Capture the cell that displays the provided text and extract its [x, y] central coordinate. 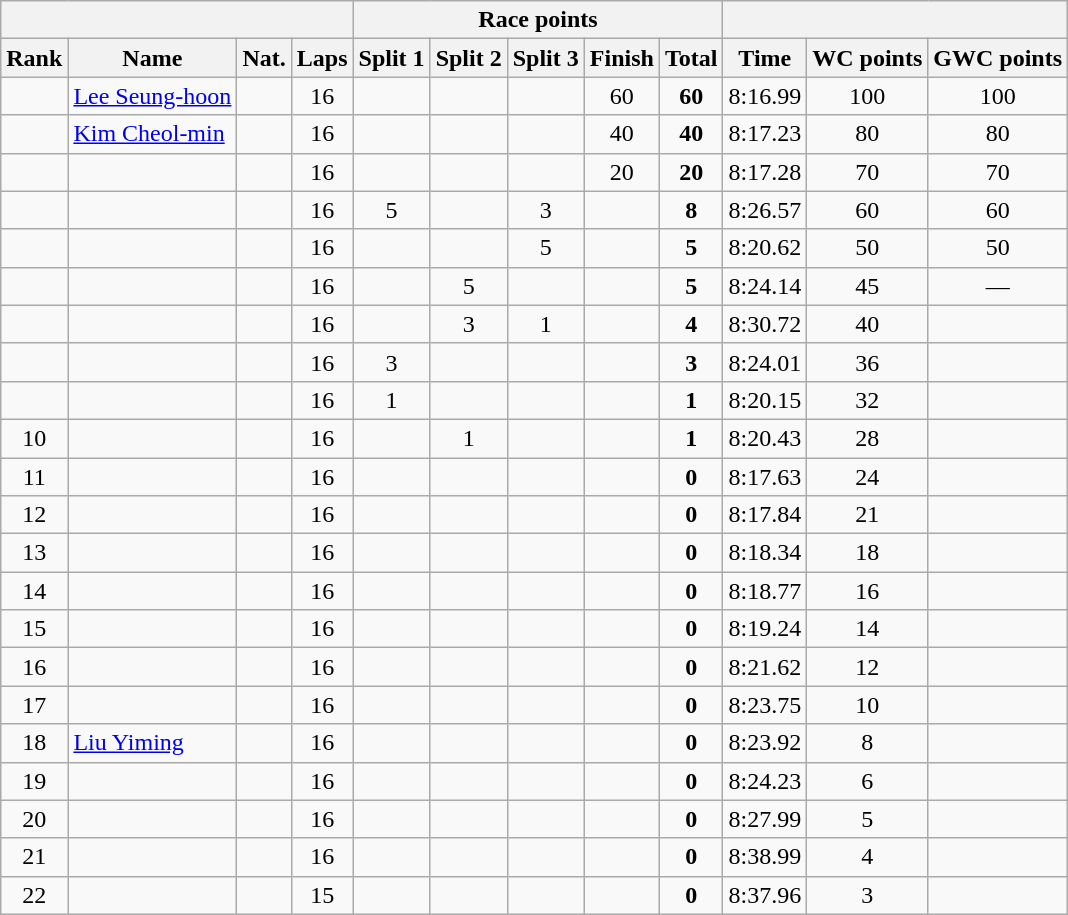
8:17.63 [765, 477]
8:26.57 [765, 210]
8:20.62 [765, 248]
8:24.14 [765, 286]
28 [868, 438]
Liu Yiming [152, 743]
Time [765, 58]
Name [152, 58]
Split 3 [546, 58]
8:18.77 [765, 591]
8:18.34 [765, 553]
13 [34, 553]
Race points [538, 20]
17 [34, 705]
19 [34, 781]
WC points [868, 58]
Laps [322, 58]
8:17.28 [765, 172]
8:20.15 [765, 400]
8:37.96 [765, 895]
8:23.75 [765, 705]
8:23.92 [765, 743]
Finish [622, 58]
Nat. [264, 58]
GWC points [998, 58]
8:17.23 [765, 134]
8:20.43 [765, 438]
22 [34, 895]
8:24.23 [765, 781]
Split 2 [468, 58]
8:24.01 [765, 362]
8:38.99 [765, 857]
36 [868, 362]
11 [34, 477]
32 [868, 400]
45 [868, 286]
Kim Cheol-min [152, 134]
Rank [34, 58]
8:16.99 [765, 96]
Total [691, 58]
8:30.72 [765, 324]
24 [868, 477]
Lee Seung-hoon [152, 96]
8:27.99 [765, 819]
8:21.62 [765, 667]
8:17.84 [765, 515]
Split 1 [392, 58]
8:19.24 [765, 629]
6 [868, 781]
— [998, 286]
